For the text-containing cell, return its midpoint in (X, Y) coordinate format. 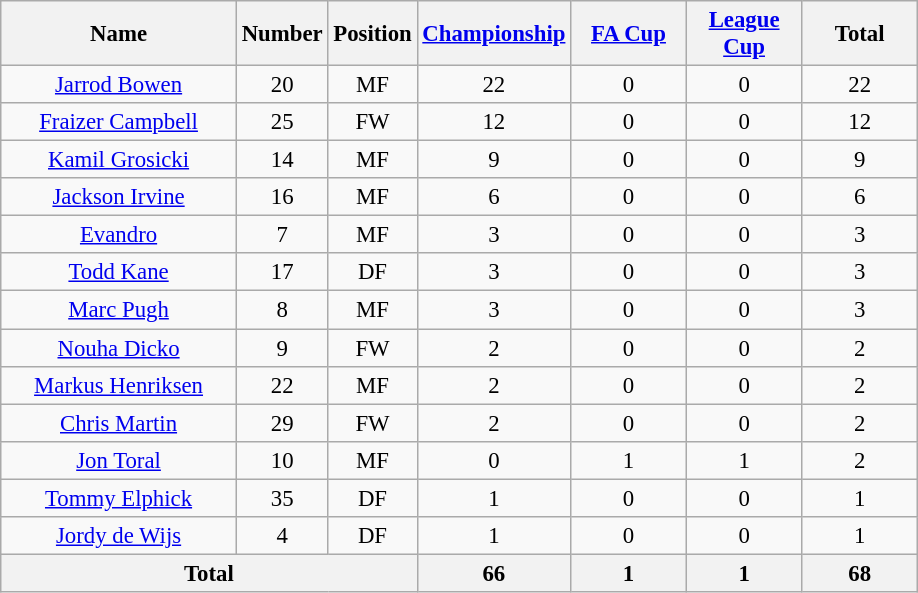
Number (282, 34)
68 (860, 573)
Marc Pugh (119, 310)
Kamil Grosicki (119, 160)
FA Cup (629, 34)
4 (282, 536)
Name (119, 34)
35 (282, 498)
29 (282, 423)
20 (282, 85)
7 (282, 235)
66 (494, 573)
Position (372, 34)
LeagueCup (744, 34)
Nouha Dicko (119, 348)
Championship (494, 34)
10 (282, 460)
Jordy de Wijs (119, 536)
Jarrod Bowen (119, 85)
Evandro (119, 235)
17 (282, 273)
16 (282, 197)
Markus Henriksen (119, 385)
25 (282, 122)
Jon Toral (119, 460)
Jackson Irvine (119, 197)
Chris Martin (119, 423)
Tommy Elphick (119, 498)
8 (282, 310)
Fraizer Campbell (119, 122)
14 (282, 160)
Todd Kane (119, 273)
